Return [X, Y] of the center of cell containing provided text 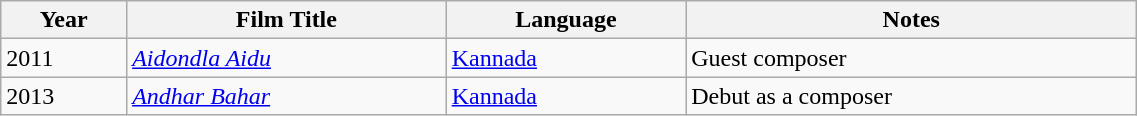
Year [64, 20]
Guest composer [912, 58]
2013 [64, 96]
Andhar Bahar [287, 96]
Notes [912, 20]
Aidondla Aidu [287, 58]
Film Title [287, 20]
Debut as a composer [912, 96]
Language [566, 20]
2011 [64, 58]
